Determine the [X, Y] coordinate at the center of the cell enclosing the given text.  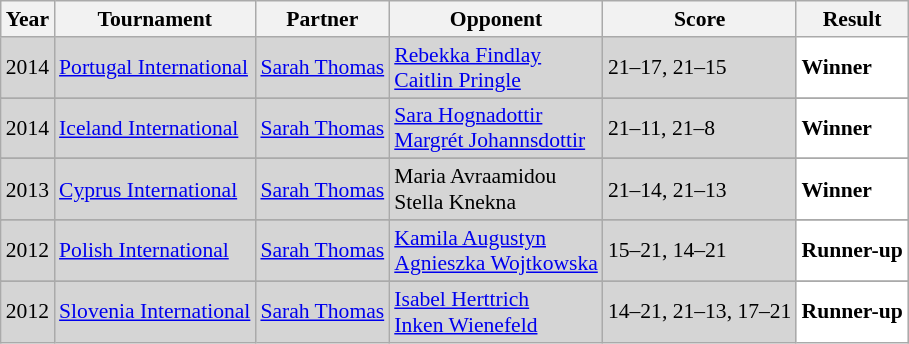
Isabel Herttrich Inken Wienefeld [496, 312]
15–21, 14–21 [700, 250]
Iceland International [154, 128]
Tournament [154, 19]
Year [28, 19]
Polish International [154, 250]
Result [852, 19]
Score [700, 19]
21–11, 21–8 [700, 128]
Maria Avraamidou Stella Knekna [496, 190]
Slovenia International [154, 312]
Sara Hognadottir Margrét Johannsdottir [496, 128]
Portugal International [154, 68]
Partner [322, 19]
Rebekka Findlay Caitlin Pringle [496, 68]
2013 [28, 190]
Kamila Augustyn Agnieszka Wojtkowska [496, 250]
Opponent [496, 19]
Cyprus International [154, 190]
21–17, 21–15 [700, 68]
21–14, 21–13 [700, 190]
14–21, 21–13, 17–21 [700, 312]
